Detect which cell encompasses the target text, then output its [X, Y] center coordinate. 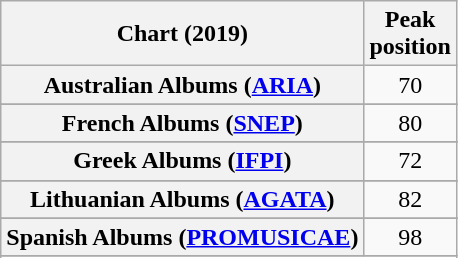
Lithuanian Albums (AGATA) [182, 199]
98 [410, 237]
Peakposition [410, 34]
72 [410, 161]
Greek Albums (IFPI) [182, 161]
Chart (2019) [182, 34]
82 [410, 199]
80 [410, 123]
Spanish Albums (PROMUSICAE) [182, 237]
70 [410, 85]
French Albums (SNEP) [182, 123]
Australian Albums (ARIA) [182, 85]
